Find where the given text appears and provide that cell's center as (X, Y) coordinate. 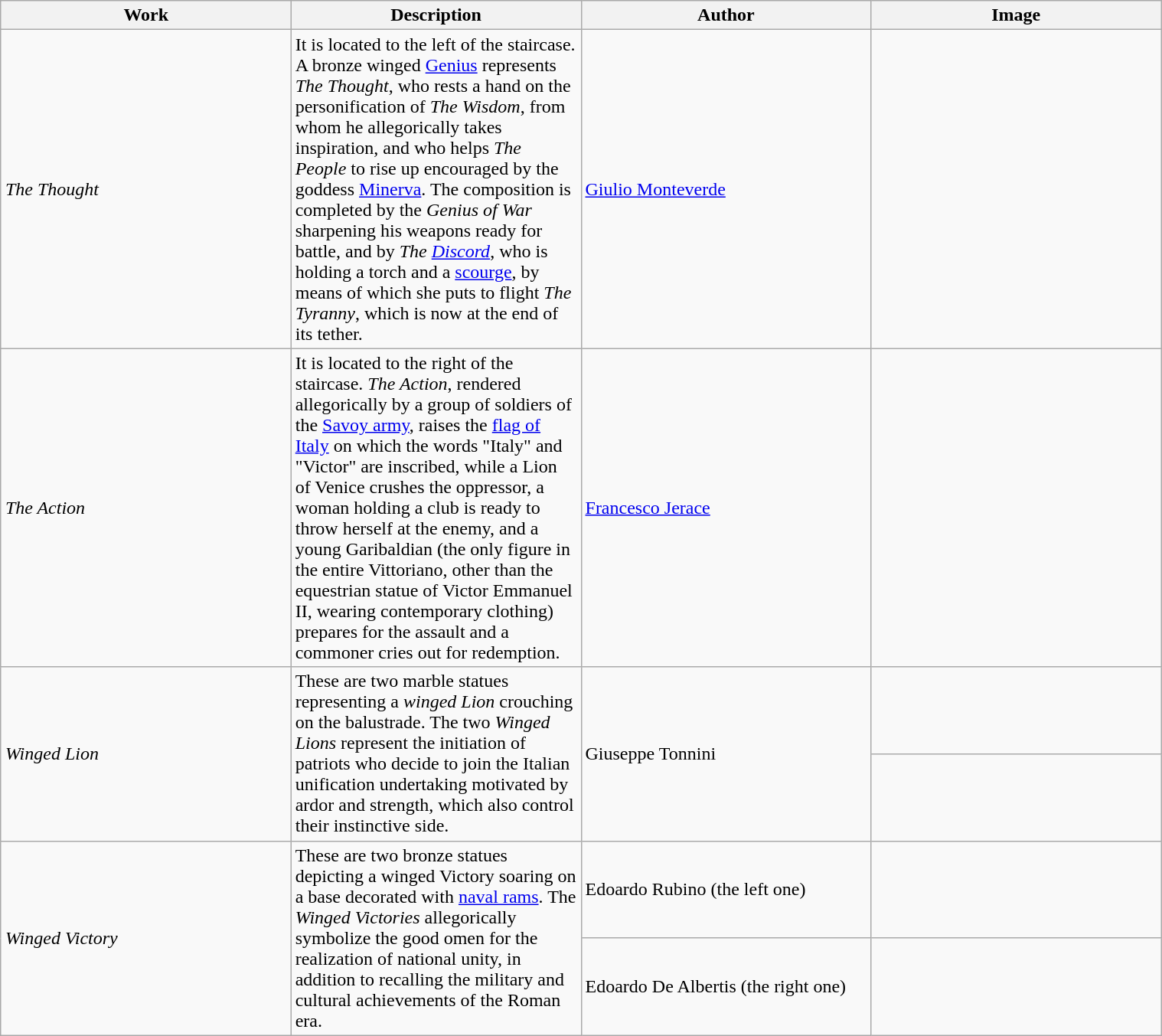
Author (726, 15)
Giulio Monteverde (726, 189)
Edoardo Rubino (the left one) (726, 890)
Description (436, 15)
Francesco Jerace (726, 508)
Giuseppe Tonnini (726, 753)
Edoardo De Albertis (the right one) (726, 986)
Winged Lion (145, 753)
Image (1017, 15)
The Action (145, 508)
Work (145, 15)
The Thought (145, 189)
Winged Victory (145, 938)
